Return the [x, y] coordinate for the center point of the cell that contains the specified text.  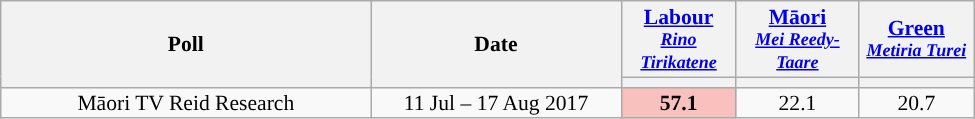
Māori TV Reid Research [186, 102]
Poll [186, 44]
MāoriMei Reedy-Taare [798, 39]
GreenMetiria Turei [916, 39]
20.7 [916, 102]
Date [496, 44]
11 Jul – 17 Aug 2017 [496, 102]
57.1 [678, 102]
LabourRino Tirikatene [678, 39]
22.1 [798, 102]
